Detect which cell encompasses the target text, then output its (X, Y) center coordinate. 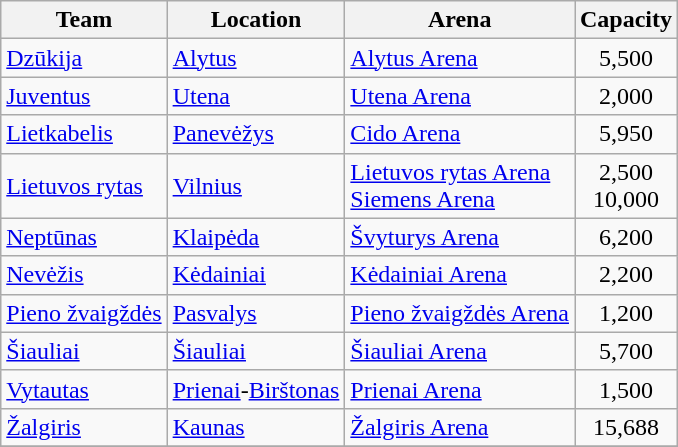
Pasvalys (256, 313)
Nevėžis (84, 275)
Prienai Arena (460, 389)
Utena Arena (460, 96)
Prienai-Birštonas (256, 389)
5,500 (626, 58)
Žalgiris (84, 427)
1,500 (626, 389)
Kaunas (256, 427)
Alytus (256, 58)
Lietuvos rytas ArenaSiemens Arena (460, 186)
Alytus Arena (460, 58)
Kėdainiai Arena (460, 275)
Lietkabelis (84, 134)
Utena (256, 96)
Lietuvos rytas (84, 186)
Location (256, 20)
Neptūnas (84, 237)
Žalgiris Arena (460, 427)
Švyturys Arena (460, 237)
Vytautas (84, 389)
Juventus (84, 96)
Pieno žvaigždės (84, 313)
2,000 (626, 96)
6,200 (626, 237)
Šiauliai Arena (460, 351)
Panevėžys (256, 134)
15,688 (626, 427)
Kėdainiai (256, 275)
Team (84, 20)
Capacity (626, 20)
2,200 (626, 275)
Dzūkija (84, 58)
5,700 (626, 351)
1,200 (626, 313)
Pieno žvaigždės Arena (460, 313)
Arena (460, 20)
Klaipėda (256, 237)
2,50010,000 (626, 186)
5,950 (626, 134)
Cido Arena (460, 134)
Vilnius (256, 186)
